Scan for the cell matching the given text and deliver its (X, Y) coordinate at center. 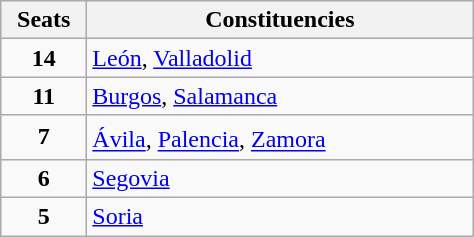
León, Valladolid (280, 58)
5 (44, 217)
Segovia (280, 178)
Seats (44, 20)
Soria (280, 217)
7 (44, 138)
Burgos, Salamanca (280, 96)
11 (44, 96)
Ávila, Palencia, Zamora (280, 138)
14 (44, 58)
6 (44, 178)
Constituencies (280, 20)
